Scan for the cell matching the given text and deliver its (X, Y) coordinate at center. 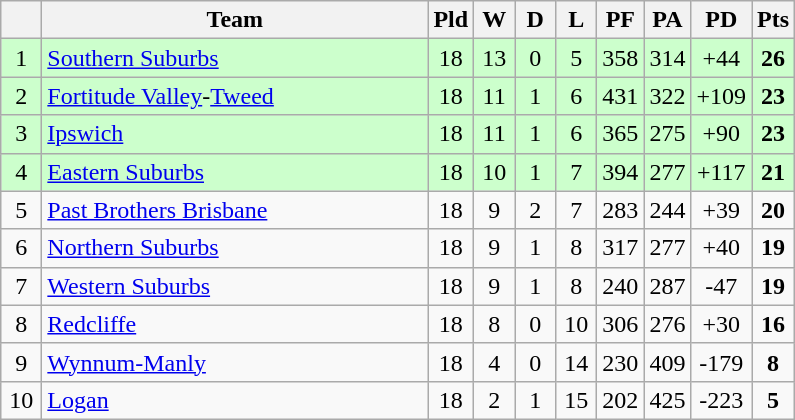
230 (620, 362)
Redcliffe (235, 324)
Southern Suburbs (235, 58)
276 (668, 324)
Pld (451, 20)
+44 (722, 58)
20 (774, 210)
+40 (722, 248)
202 (620, 400)
240 (620, 286)
W (494, 20)
-47 (722, 286)
317 (620, 248)
+109 (722, 96)
14 (576, 362)
314 (668, 58)
Pts (774, 20)
+117 (722, 172)
+39 (722, 210)
PA (668, 20)
Ipswich (235, 134)
Western Suburbs (235, 286)
+30 (722, 324)
21 (774, 172)
287 (668, 286)
283 (620, 210)
275 (668, 134)
-179 (722, 362)
244 (668, 210)
431 (620, 96)
Wynnum-Manly (235, 362)
Team (235, 20)
409 (668, 362)
Fortitude Valley-Tweed (235, 96)
Past Brothers Brisbane (235, 210)
+90 (722, 134)
13 (494, 58)
394 (620, 172)
Logan (235, 400)
PF (620, 20)
365 (620, 134)
322 (668, 96)
Northern Suburbs (235, 248)
3 (22, 134)
-223 (722, 400)
Eastern Suburbs (235, 172)
26 (774, 58)
425 (668, 400)
L (576, 20)
PD (722, 20)
358 (620, 58)
D (536, 20)
306 (620, 324)
16 (774, 324)
15 (576, 400)
